Capture the cell that displays the provided text and extract its [X, Y] central coordinate. 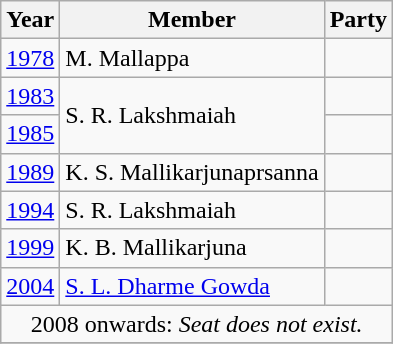
K. S. Mallikarjunaprsanna [192, 172]
Party [358, 20]
K. B. Mallikarjuna [192, 248]
Member [192, 20]
S. L. Dharme Gowda [192, 286]
2004 [30, 286]
1985 [30, 134]
1983 [30, 96]
1994 [30, 210]
1978 [30, 58]
1989 [30, 172]
Year [30, 20]
1999 [30, 248]
2008 onwards: Seat does not exist. [197, 324]
M. Mallappa [192, 58]
